Output the (X, Y) coordinate of the center of the cell containing the given text.  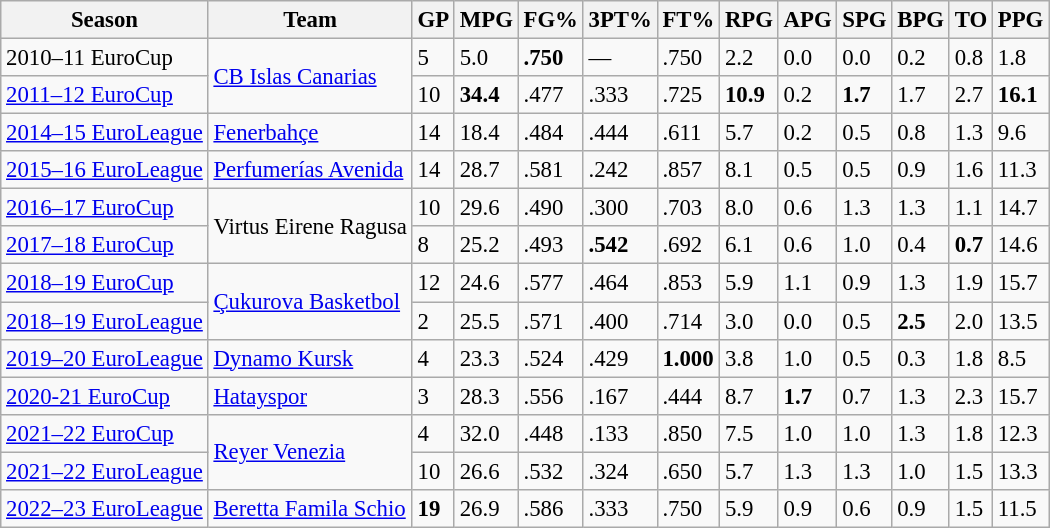
8.5 (1020, 358)
2021–22 EuroLeague (104, 471)
25.2 (486, 245)
2.5 (920, 321)
.571 (550, 321)
.300 (620, 208)
14.7 (1020, 208)
.324 (620, 471)
.714 (688, 321)
2010–11 EuroCup (104, 58)
8.7 (750, 396)
1.9 (970, 283)
2015–16 EuroLeague (104, 170)
.448 (550, 433)
32.0 (486, 433)
APG (808, 20)
2018–19 EuroCup (104, 283)
2021–22 EuroCup (104, 433)
2011–12 EuroCup (104, 95)
2.0 (970, 321)
3 (433, 396)
TO (970, 20)
10.9 (750, 95)
13.3 (1020, 471)
29.6 (486, 208)
.400 (620, 321)
.692 (688, 245)
.586 (550, 509)
.857 (688, 170)
Beretta Famila Schio (310, 509)
14.6 (1020, 245)
0.4 (920, 245)
1.6 (970, 170)
2020-21 EuroCup (104, 396)
3PT% (620, 20)
.703 (688, 208)
.493 (550, 245)
13.5 (1020, 321)
Reyer Venezia (310, 452)
FT% (688, 20)
11.5 (1020, 509)
2.2 (750, 58)
— (620, 58)
19 (433, 509)
.484 (550, 133)
.725 (688, 95)
.577 (550, 283)
BPG (920, 20)
PPG (1020, 20)
.850 (688, 433)
2019–20 EuroLeague (104, 358)
SPG (864, 20)
2.7 (970, 95)
2014–15 EuroLeague (104, 133)
12.3 (1020, 433)
GP (433, 20)
.650 (688, 471)
6.1 (750, 245)
Season (104, 20)
.611 (688, 133)
11.3 (1020, 170)
1.000 (688, 358)
26.9 (486, 509)
Fenerbahçe (310, 133)
0.3 (920, 358)
.532 (550, 471)
3.0 (750, 321)
3.8 (750, 358)
24.6 (486, 283)
7.5 (750, 433)
2017–18 EuroCup (104, 245)
16.1 (1020, 95)
23.3 (486, 358)
CB Islas Canarias (310, 76)
2.3 (970, 396)
9.6 (1020, 133)
.581 (550, 170)
2018–19 EuroLeague (104, 321)
8.1 (750, 170)
34.4 (486, 95)
Hatayspor (310, 396)
.133 (620, 433)
.853 (688, 283)
Çukurova Basketbol (310, 302)
.464 (620, 283)
.477 (550, 95)
MPG (486, 20)
Virtus Eirene Ragusa (310, 226)
12 (433, 283)
.242 (620, 170)
8.0 (750, 208)
.490 (550, 208)
5.0 (486, 58)
28.7 (486, 170)
18.4 (486, 133)
2 (433, 321)
Perfumerías Avenida (310, 170)
.542 (620, 245)
Dynamo Kursk (310, 358)
Team (310, 20)
5 (433, 58)
RPG (750, 20)
.556 (550, 396)
.167 (620, 396)
25.5 (486, 321)
26.6 (486, 471)
2022–23 EuroLeague (104, 509)
28.3 (486, 396)
8 (433, 245)
.429 (620, 358)
2016–17 EuroCup (104, 208)
.524 (550, 358)
FG% (550, 20)
